Return (X, Y) of the center of cell containing provided text 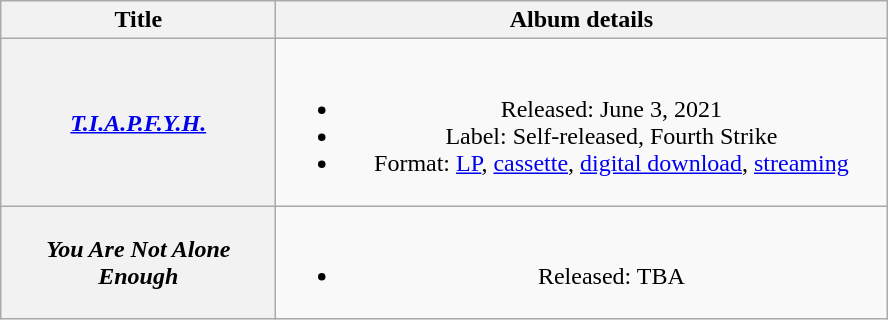
T.I.A.P.F.Y.H. (138, 122)
Released: TBA (582, 262)
Album details (582, 20)
Title (138, 20)
You Are Not Alone Enough (138, 262)
Released: June 3, 2021Label: Self-released, Fourth StrikeFormat: LP, cassette, digital download, streaming (582, 122)
